Find where the given text appears and provide that cell's center as (x, y) coordinate. 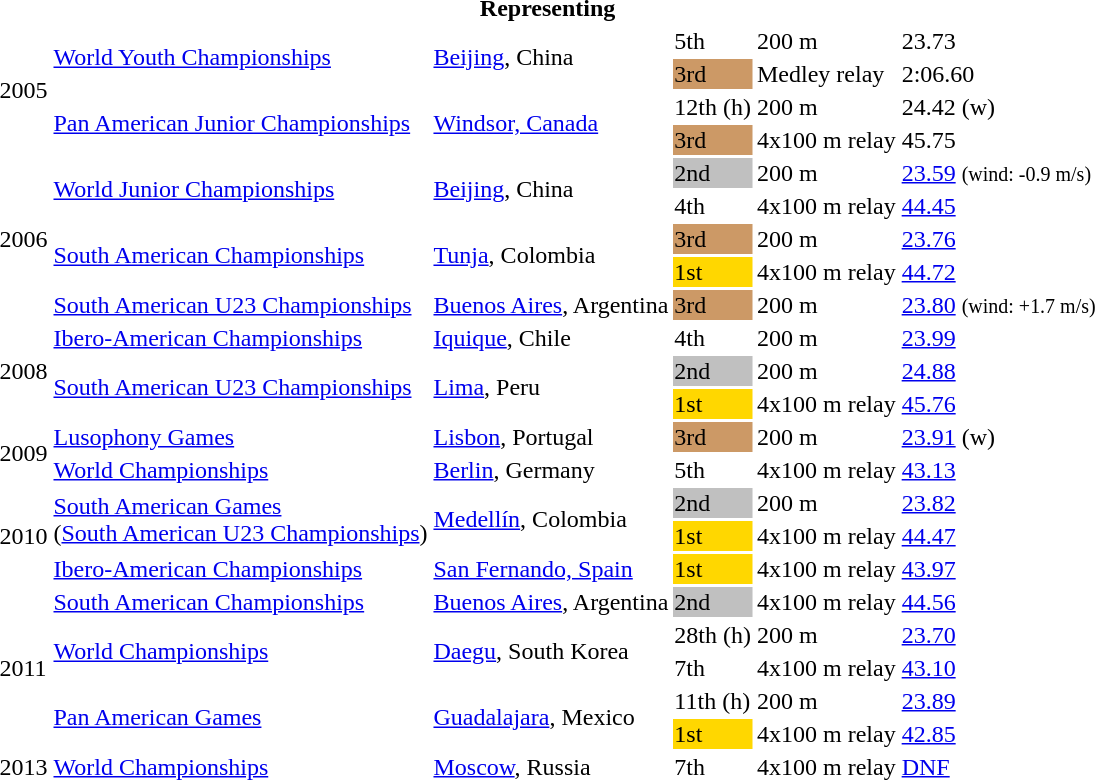
World Junior Championships (240, 190)
Iquique, Chile (551, 338)
Lisbon, Portugal (551, 437)
Daegu, South Korea (551, 652)
World Youth Championships (240, 58)
7th (713, 668)
San Fernando, Spain (551, 569)
Medley relay (827, 74)
Tunja, Colombia (551, 256)
28th (h) (713, 635)
Lusophony Games (240, 437)
Guadalajara, Mexico (551, 718)
Medellín, Colombia (551, 520)
Berlin, Germany (551, 470)
South American Games(South American U23 Championships) (240, 520)
11th (h) (713, 701)
12th (h) (713, 107)
Windsor, Canada (551, 124)
Pan American Junior Championships (240, 124)
Lima, Peru (551, 388)
Pan American Games (240, 718)
